Output the (x, y) coordinate of the center of the cell containing the given text.  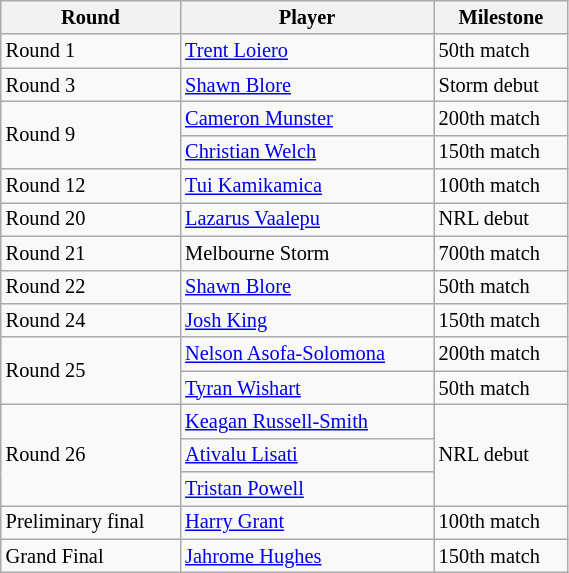
Round 9 (90, 134)
Round 25 (90, 370)
Tui Kamikamica (307, 186)
Milestone (501, 17)
Tristan Powell (307, 489)
Round 12 (90, 186)
Harry Grant (307, 522)
Round 1 (90, 51)
Preliminary final (90, 522)
Jahrome Hughes (307, 556)
Storm debut (501, 85)
Trent Loiero (307, 51)
Round 24 (90, 320)
Nelson Asofa-Solomona (307, 354)
700th match (501, 253)
Melbourne Storm (307, 253)
Round 3 (90, 85)
Round 26 (90, 454)
Player (307, 17)
Round 20 (90, 219)
Cameron Munster (307, 118)
Round 22 (90, 287)
Grand Final (90, 556)
Tyran Wishart (307, 388)
Ativalu Lisati (307, 455)
Christian Welch (307, 152)
Round (90, 17)
Lazarus Vaalepu (307, 219)
Round 21 (90, 253)
Keagan Russell-Smith (307, 421)
Josh King (307, 320)
